Provide the (x, y) coordinate of the cell's center where the given text is located.  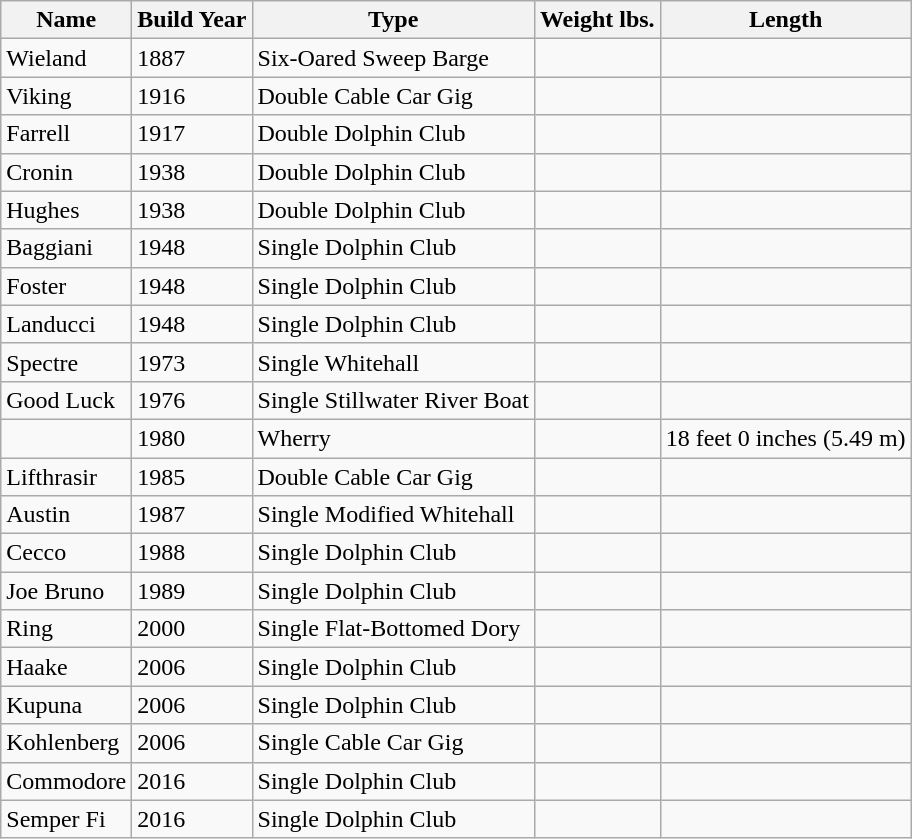
Single Modified Whitehall (393, 515)
Spectre (66, 362)
Wieland (66, 58)
Haake (66, 667)
Good Luck (66, 400)
1916 (192, 96)
1973 (192, 362)
Lifthrasir (66, 477)
Single Flat-Bottomed Dory (393, 629)
Baggiani (66, 248)
Joe Bruno (66, 591)
Kohlenberg (66, 743)
Kupuna (66, 705)
Landucci (66, 324)
Cecco (66, 553)
Build Year (192, 20)
Hughes (66, 210)
Semper Fi (66, 819)
Commodore (66, 781)
Weight lbs. (597, 20)
Single Whitehall (393, 362)
Viking (66, 96)
18 feet 0 inches (5.49 m) (786, 438)
Foster (66, 286)
1887 (192, 58)
Six-Oared Sweep Barge (393, 58)
Farrell (66, 134)
1988 (192, 553)
Wherry (393, 438)
1976 (192, 400)
1987 (192, 515)
1989 (192, 591)
1985 (192, 477)
Single Stillwater River Boat (393, 400)
Length (786, 20)
1917 (192, 134)
2000 (192, 629)
Cronin (66, 172)
Ring (66, 629)
Single Cable Car Gig (393, 743)
1980 (192, 438)
Name (66, 20)
Austin (66, 515)
Type (393, 20)
